Pinpoint the cell where the given text exists, returning its (x, y) midpoint coordinate. 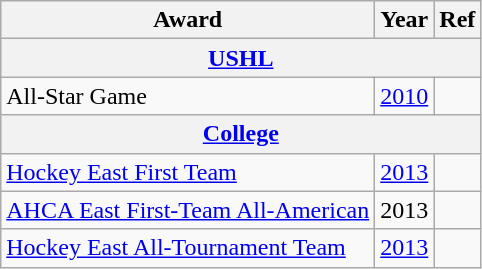
USHL (241, 58)
AHCA East First-Team All-American (188, 210)
All-Star Game (188, 96)
Hockey East First Team (188, 172)
Year (404, 20)
College (241, 134)
Award (188, 20)
Hockey East All-Tournament Team (188, 248)
Ref (458, 20)
2010 (404, 96)
